Output the [x, y] coordinate of the center of the cell containing the given text.  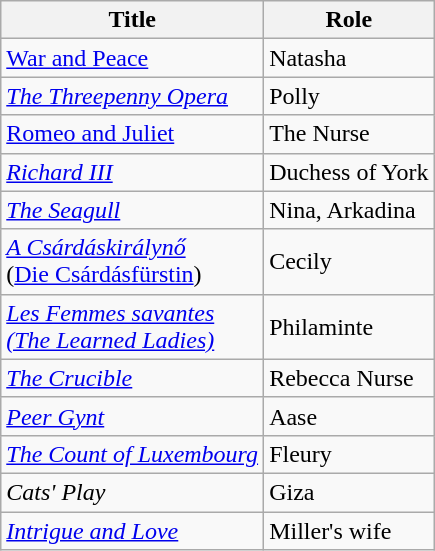
The Seagull [132, 210]
Natasha [349, 58]
War and Peace [132, 58]
Cecily [349, 262]
Philaminte [349, 326]
Rebecca Nurse [349, 378]
The Threepenny Opera [132, 96]
Miller's wife [349, 531]
Giza [349, 492]
The Crucible [132, 378]
A Csárdáskirálynő(Die Csárdásfürstin) [132, 262]
The Count of Luxembourg [132, 454]
Duchess of York [349, 172]
Title [132, 20]
Fleury [349, 454]
Role [349, 20]
Cats' Play [132, 492]
Les Femmes savantes(The Learned Ladies) [132, 326]
Romeo and Juliet [132, 134]
Polly [349, 96]
Aase [349, 416]
Peer Gynt [132, 416]
Nina, Arkadina [349, 210]
Intrigue and Love [132, 531]
The Nurse [349, 134]
Richard III [132, 172]
